Extract the (X, Y) coordinate from the center of the cell holding the provided text.  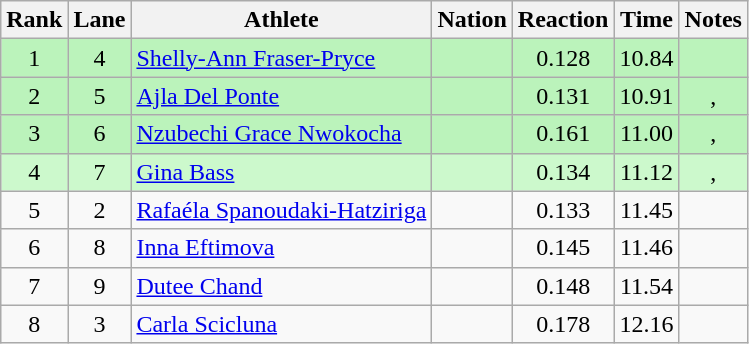
12.16 (646, 324)
0.134 (563, 172)
Dutee Chand (282, 286)
Rafaéla Spanoudaki-Hatziriga (282, 210)
Nzubechi Grace Nwokocha (282, 134)
Nation (472, 20)
0.128 (563, 58)
Rank (34, 20)
10.84 (646, 58)
Carla Scicluna (282, 324)
0.131 (563, 96)
11.00 (646, 134)
0.145 (563, 248)
10.91 (646, 96)
0.148 (563, 286)
Time (646, 20)
0.161 (563, 134)
0.178 (563, 324)
Ajla Del Ponte (282, 96)
9 (100, 286)
Lane (100, 20)
Shelly-Ann Fraser-Pryce (282, 58)
11.46 (646, 248)
0.133 (563, 210)
11.45 (646, 210)
1 (34, 58)
11.12 (646, 172)
11.54 (646, 286)
Notes (713, 20)
Reaction (563, 20)
Gina Bass (282, 172)
Inna Eftimova (282, 248)
Athlete (282, 20)
